Output the (X, Y) coordinate of the center of the cell containing the given text.  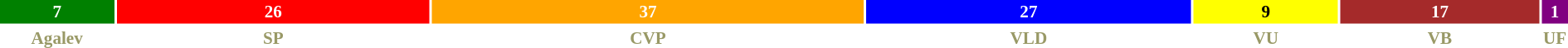
9 (1266, 12)
1 (1555, 12)
27 (1029, 12)
26 (273, 12)
37 (648, 12)
17 (1440, 12)
7 (56, 12)
